Return (X, Y) of the center of cell containing provided text 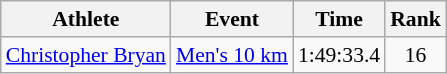
Time (339, 19)
Rank (416, 19)
Men's 10 km (232, 55)
Athlete (86, 19)
Event (232, 19)
1:49:33.4 (339, 55)
Christopher Bryan (86, 55)
16 (416, 55)
